Extract the [X, Y] coordinate from the center of the cell holding the provided text.  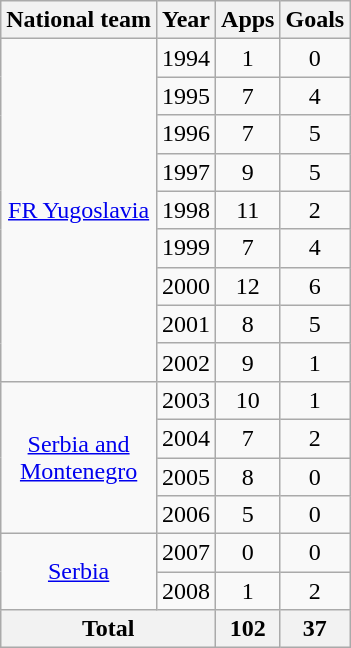
12 [248, 286]
1997 [186, 172]
2005 [186, 477]
Serbia andMontenegro [79, 457]
2007 [186, 553]
Year [186, 20]
2001 [186, 324]
2002 [186, 362]
National team [79, 20]
2006 [186, 515]
2008 [186, 591]
1995 [186, 96]
102 [248, 629]
Goals [315, 20]
Apps [248, 20]
6 [315, 286]
1996 [186, 134]
10 [248, 400]
Serbia [79, 572]
11 [248, 210]
2000 [186, 286]
FR Yugoslavia [79, 210]
2003 [186, 400]
37 [315, 629]
1994 [186, 58]
2004 [186, 438]
Total [108, 629]
1998 [186, 210]
1999 [186, 248]
